From the cell containing the given text, extract its center point as (x, y) coordinate. 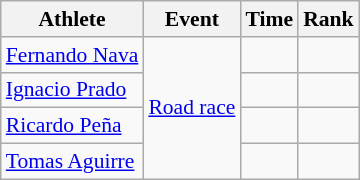
Rank (328, 19)
Fernando Nava (72, 55)
Time (269, 19)
Event (192, 19)
Ricardo Peña (72, 126)
Road race (192, 108)
Ignacio Prado (72, 90)
Athlete (72, 19)
Tomas Aguirre (72, 162)
